Return (x, y) of the center of cell containing provided text 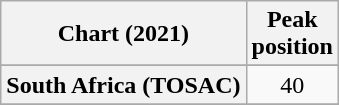
Peakposition (292, 34)
Chart (2021) (124, 34)
40 (292, 85)
South Africa (TOSAC) (124, 85)
